Return the [x, y] coordinate for the center point of the cell that contains the specified text.  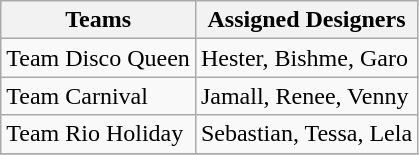
Team Disco Queen [98, 58]
Sebastian, Tessa, Lela [306, 134]
Teams [98, 20]
Hester, Bishme, Garo [306, 58]
Jamall, Renee, Venny [306, 96]
Team Carnival [98, 96]
Team Rio Holiday [98, 134]
Assigned Designers [306, 20]
